Search for the cell housing the specified text and yield its [X, Y] center coordinate. 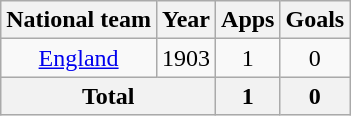
Goals [315, 20]
Total [108, 96]
National team [79, 20]
1903 [186, 58]
Apps [248, 20]
England [79, 58]
Year [186, 20]
